Scan for the cell matching the given text and deliver its [X, Y] coordinate at center. 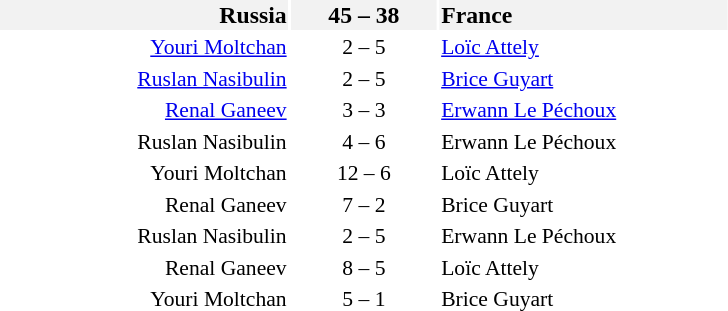
4 – 6 [364, 142]
France [584, 15]
8 – 5 [364, 268]
12 – 6 [364, 173]
Russia [144, 15]
3 – 3 [364, 110]
7 – 2 [364, 204]
45 – 38 [364, 15]
